Return the [x, y] coordinate for the center point of the cell that contains the specified text.  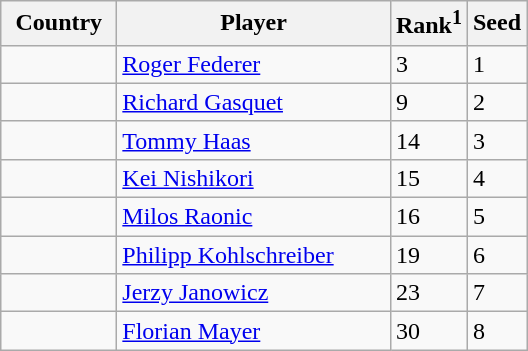
7 [496, 293]
Rank1 [428, 24]
14 [428, 140]
16 [428, 217]
8 [496, 331]
Milos Raonic [254, 217]
2 [496, 102]
Country [59, 24]
30 [428, 331]
19 [428, 255]
Florian Mayer [254, 331]
Seed [496, 24]
1 [496, 64]
Jerzy Janowicz [254, 293]
Tommy Haas [254, 140]
Roger Federer [254, 64]
23 [428, 293]
Philipp Kohlschreiber [254, 255]
6 [496, 255]
5 [496, 217]
4 [496, 178]
Player [254, 24]
Richard Gasquet [254, 102]
Kei Nishikori [254, 178]
15 [428, 178]
9 [428, 102]
